Return the (X, Y) coordinate for the center point of the cell that contains the specified text.  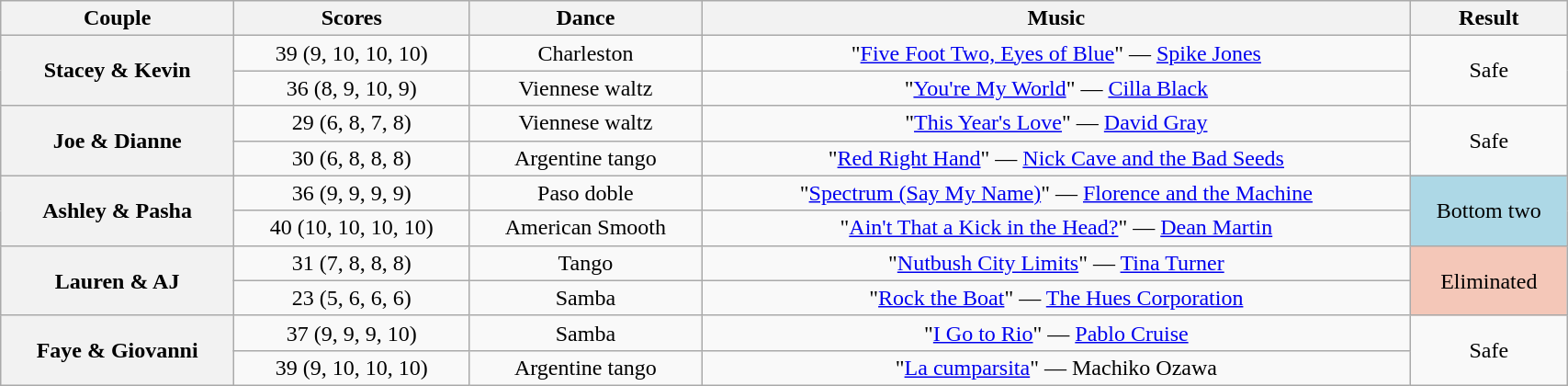
Scores (352, 18)
Stacey & Kevin (118, 71)
"Five Foot Two, Eyes of Blue" — Spike Jones (1056, 53)
31 (7, 8, 8, 8) (352, 263)
Couple (118, 18)
"Rock the Boat" — The Hues Corporation (1056, 298)
Ashley & Pasha (118, 210)
23 (5, 6, 6, 6) (352, 298)
"You're My World" — Cilla Black (1056, 88)
"Ain't That a Kick in the Head?" — Dean Martin (1056, 228)
36 (8, 9, 10, 9) (352, 88)
Paso doble (586, 193)
"La cumparsita" — Machiko Ozawa (1056, 368)
36 (9, 9, 9, 9) (352, 193)
American Smooth (586, 228)
"Nutbush City Limits" — Tina Turner (1056, 263)
Faye & Giovanni (118, 350)
"I Go to Rio" — Pablo Cruise (1056, 333)
29 (6, 8, 7, 8) (352, 123)
30 (6, 8, 8, 8) (352, 158)
40 (10, 10, 10, 10) (352, 228)
"Red Right Hand" — Nick Cave and the Bad Seeds (1056, 158)
Bottom two (1489, 210)
Charleston (586, 53)
Eliminated (1489, 280)
Music (1056, 18)
"Spectrum (Say My Name)" — Florence and the Machine (1056, 193)
Dance (586, 18)
Joe & Dianne (118, 141)
Result (1489, 18)
"This Year's Love" — David Gray (1056, 123)
37 (9, 9, 9, 10) (352, 333)
Lauren & AJ (118, 280)
Tango (586, 263)
